Search for the cell housing the specified text and yield its (X, Y) center coordinate. 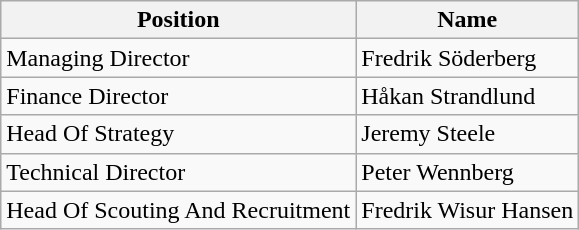
Name (468, 20)
Fredrik Söderberg (468, 58)
Managing Director (178, 58)
Peter Wennberg (468, 172)
Technical Director (178, 172)
Position (178, 20)
Head Of Scouting And Recruitment (178, 210)
Jeremy Steele (468, 134)
Håkan Strandlund (468, 96)
Fredrik Wisur Hansen (468, 210)
Finance Director (178, 96)
Head Of Strategy (178, 134)
